Find where the given text appears and provide that cell's center as [X, Y] coordinate. 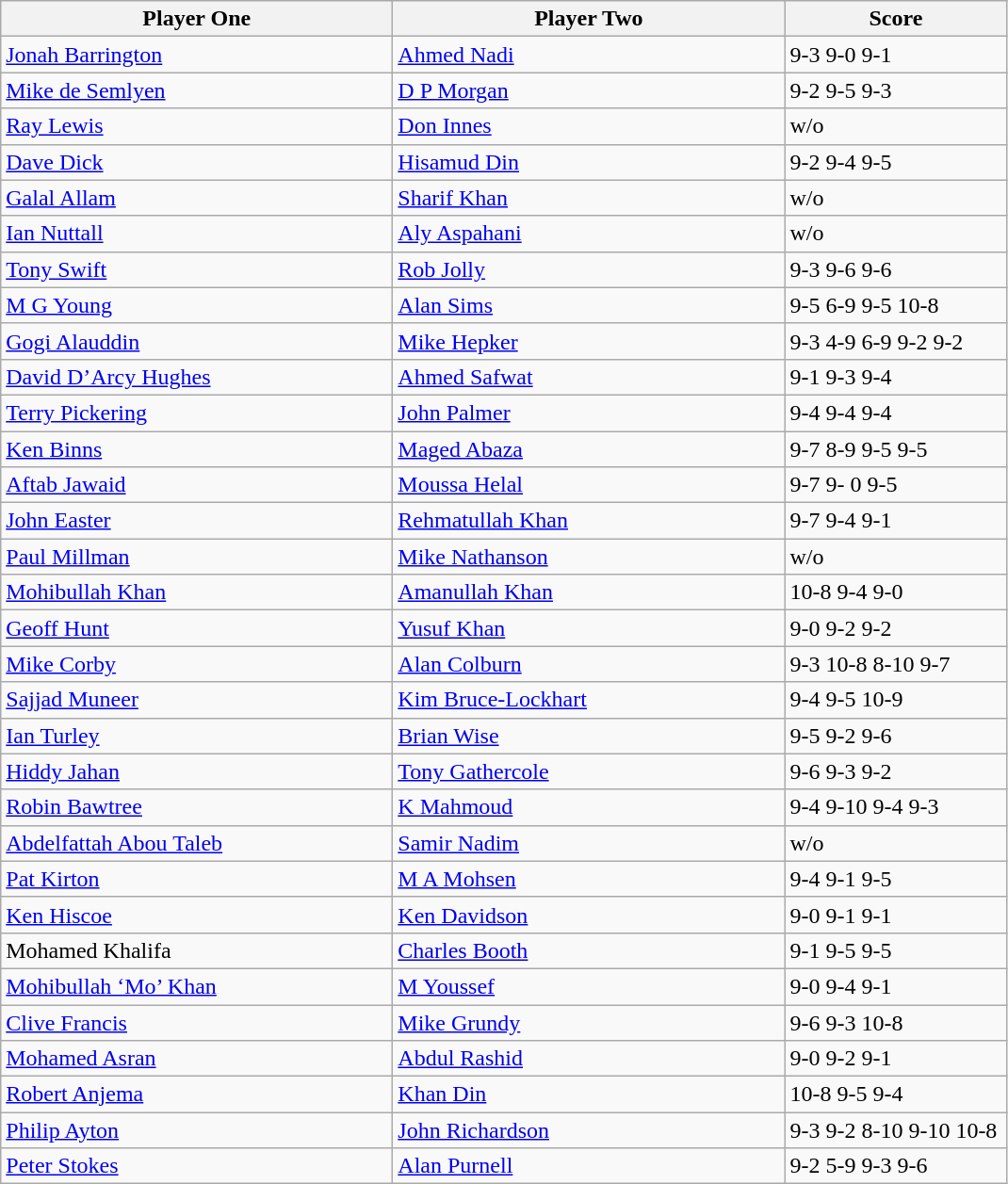
Player Two [589, 19]
9-6 9-3 9-2 [896, 771]
Terry Pickering [197, 413]
Mike de Semlyen [197, 90]
Galal Allam [197, 198]
Mike Hepker [589, 341]
Mohamed Khalifa [197, 950]
John Easter [197, 521]
M A Mohsen [589, 879]
Robin Bawtree [197, 807]
Rehmatullah Khan [589, 521]
9-3 9-6 9-6 [896, 269]
Philip Ayton [197, 1130]
Maged Abaza [589, 449]
9-1 9-3 9-4 [896, 377]
Ray Lewis [197, 126]
10-8 9-4 9-0 [896, 592]
Alan Purnell [589, 1166]
9-4 9-1 9-5 [896, 879]
9-7 9-4 9-1 [896, 521]
Clive Francis [197, 1022]
Samir Nadim [589, 843]
9-5 6-9 9-5 10-8 [896, 305]
M Youssef [589, 986]
Khan Din [589, 1095]
Tony Swift [197, 269]
9-5 9-2 9-6 [896, 736]
Mike Nathanson [589, 557]
9-0 9-2 9-2 [896, 628]
Ken Davidson [589, 915]
Aly Aspahani [589, 234]
Paul Millman [197, 557]
Mike Corby [197, 664]
Hisamud Din [589, 162]
K Mahmoud [589, 807]
9-3 4-9 6-9 9-2 9-2 [896, 341]
Ken Binns [197, 449]
Alan Colburn [589, 664]
9-0 9-2 9-1 [896, 1059]
Hiddy Jahan [197, 771]
Abdelfattah Abou Taleb [197, 843]
9-4 9-10 9-4 9-3 [896, 807]
9-0 9-4 9-1 [896, 986]
Ian Nuttall [197, 234]
Pat Kirton [197, 879]
Peter Stokes [197, 1166]
Charles Booth [589, 950]
9-6 9-3 10-8 [896, 1022]
Rob Jolly [589, 269]
Ken Hiscoe [197, 915]
Jonah Barrington [197, 55]
Kim Bruce-Lockhart [589, 700]
9-3 9-2 8-10 9-10 10-8 [896, 1130]
Ian Turley [197, 736]
Score [896, 19]
Aftab Jawaid [197, 485]
Alan Sims [589, 305]
Sajjad Muneer [197, 700]
10-8 9-5 9-4 [896, 1095]
Amanullah Khan [589, 592]
9-2 9-5 9-3 [896, 90]
Yusuf Khan [589, 628]
Sharif Khan [589, 198]
9-7 9- 0 9-5 [896, 485]
9-4 9-5 10-9 [896, 700]
Gogi Alauddin [197, 341]
Robert Anjema [197, 1095]
Ahmed Safwat [589, 377]
9-0 9-1 9-1 [896, 915]
Abdul Rashid [589, 1059]
9-2 9-4 9-5 [896, 162]
Dave Dick [197, 162]
Brian Wise [589, 736]
Moussa Helal [589, 485]
John Richardson [589, 1130]
Mohamed Asran [197, 1059]
D P Morgan [589, 90]
Tony Gathercole [589, 771]
David D’Arcy Hughes [197, 377]
Geoff Hunt [197, 628]
9-3 9-0 9-1 [896, 55]
9-7 8-9 9-5 9-5 [896, 449]
9-2 5-9 9-3 9-6 [896, 1166]
Ahmed Nadi [589, 55]
Player One [197, 19]
Don Innes [589, 126]
9-3 10-8 8-10 9-7 [896, 664]
Mohibullah ‘Mo’ Khan [197, 986]
9-1 9-5 9-5 [896, 950]
Mohibullah Khan [197, 592]
John Palmer [589, 413]
Mike Grundy [589, 1022]
M G Young [197, 305]
9-4 9-4 9-4 [896, 413]
